For the text-containing cell, return its midpoint in [x, y] coordinate format. 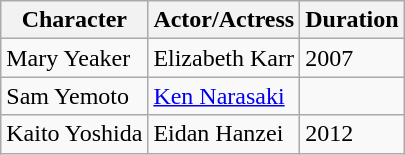
Eidan Hanzei [224, 134]
Mary Yeaker [74, 58]
2012 [352, 134]
Elizabeth Karr [224, 58]
Duration [352, 20]
Ken Narasaki [224, 96]
Kaito Yoshida [74, 134]
Actor/Actress [224, 20]
Character [74, 20]
2007 [352, 58]
Sam Yemoto [74, 96]
